Determine the [X, Y] coordinate at the center of the cell enclosing the given text.  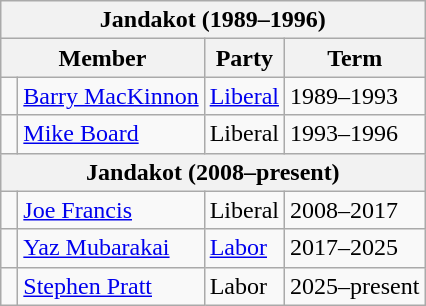
Yaz Mubarakai [111, 248]
2008–2017 [355, 210]
Jandakot (2008–present) [213, 172]
Stephen Pratt [111, 286]
Barry MacKinnon [111, 96]
1989–1993 [355, 96]
1993–1996 [355, 134]
2017–2025 [355, 248]
Joe Francis [111, 210]
2025–present [355, 286]
Jandakot (1989–1996) [213, 20]
Term [355, 58]
Member [102, 58]
Mike Board [111, 134]
Party [244, 58]
